Identify which cell holds the provided text, then report its [X, Y] central coordinate. 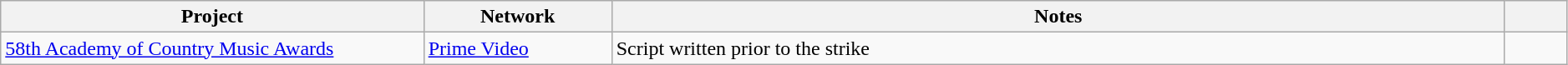
Notes [1058, 17]
Script written prior to the strike [1058, 48]
Prime Video [518, 48]
Network [518, 17]
58th Academy of Country Music Awards [212, 48]
Project [212, 17]
